Determine the (x, y) coordinate at the center of the cell enclosing the given text.  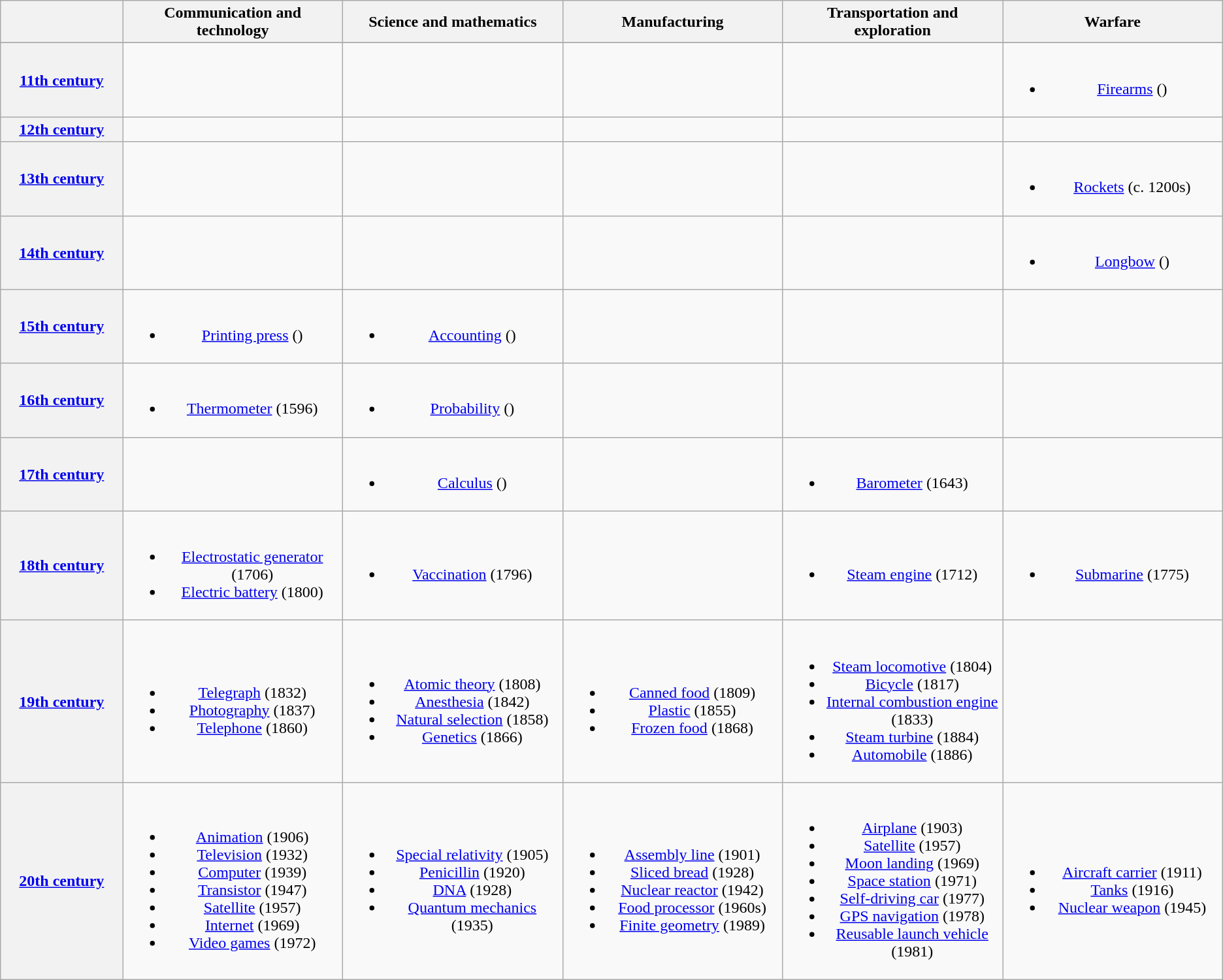
Calculus () (453, 474)
19th century (61, 701)
Special relativity (1905)Penicillin (1920)DNA (1928)Quantum mechanics (1935) (453, 881)
Printing press () (233, 327)
Firearms () (1113, 80)
11th century (61, 80)
Warfare (1113, 22)
12th century (61, 129)
Vaccination (1796) (453, 566)
Submarine (1775) (1113, 566)
15th century (61, 327)
Telegraph (1832)Photography (1837)Telephone (1860) (233, 701)
Steam locomotive (1804)Bicycle (1817)Internal combustion engine (1833)Steam turbine (1884)Automobile (1886) (892, 701)
Science and mathematics (453, 22)
Manufacturing (673, 22)
Electrostatic generator (1706)Electric battery (1800) (233, 566)
Thermometer (1596) (233, 400)
20th century (61, 881)
Atomic theory (1808)Anesthesia (1842)Natural selection (1858)Genetics (1866) (453, 701)
Transportation and exploration (892, 22)
Aircraft carrier (1911)Tanks (1916)Nuclear weapon (1945) (1113, 881)
16th century (61, 400)
Animation (1906)Television (1932)Computer (1939)Transistor (1947)Satellite (1957)Internet (1969)Video games (1972) (233, 881)
Assembly line (1901)Sliced bread (1928)Nuclear reactor (1942)Food processor (1960s)Finite geometry (1989) (673, 881)
Accounting () (453, 327)
13th century (61, 179)
Airplane (1903)Satellite (1957)Moon landing (1969)Space station (1971)Self-driving car (1977)GPS navigation (1978)Reusable launch vehicle (1981) (892, 881)
Steam engine (1712) (892, 566)
17th century (61, 474)
Communication and technology (233, 22)
18th century (61, 566)
Barometer (1643) (892, 474)
Longbow () (1113, 252)
Rockets (c. 1200s) (1113, 179)
14th century (61, 252)
Canned food (1809)Plastic (1855)Frozen food (1868) (673, 701)
Probability () (453, 400)
